Output the [x, y] coordinate of the center of the cell containing the given text.  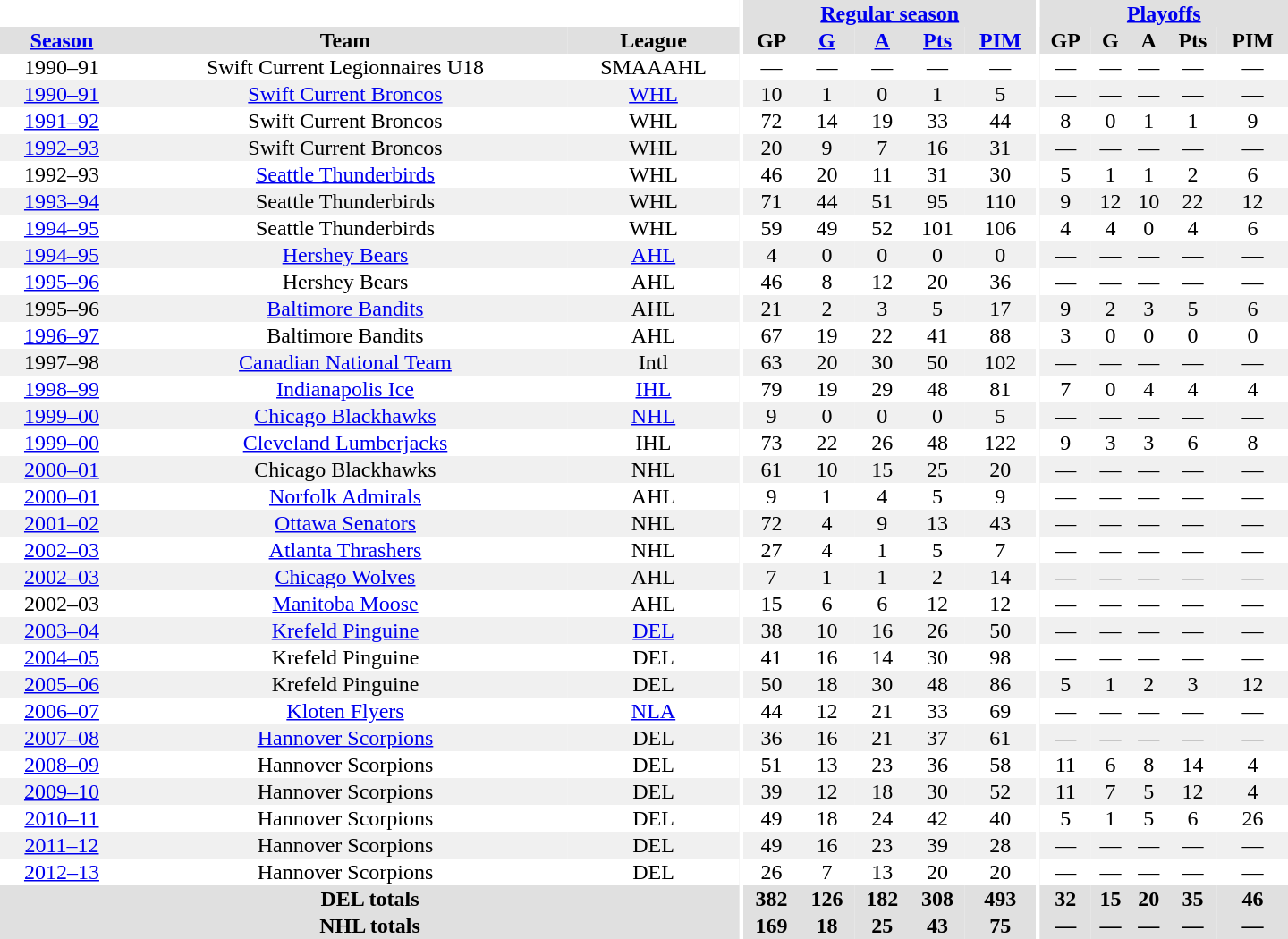
Norfolk Admirals [345, 496]
Indianapolis Ice [345, 389]
79 [772, 389]
27 [772, 550]
73 [772, 443]
2006–07 [62, 711]
182 [882, 899]
Season [62, 40]
88 [1000, 335]
40 [1000, 818]
Canadian National Team [345, 362]
69 [1000, 711]
169 [772, 926]
Ottawa Senators [345, 523]
24 [882, 818]
71 [772, 201]
95 [937, 201]
38 [772, 630]
126 [827, 899]
1993–94 [62, 201]
Manitoba Moose [345, 604]
NLA [653, 711]
2009–10 [62, 791]
NHL totals [370, 926]
2007–08 [62, 738]
League [653, 40]
493 [1000, 899]
Swift Current Legionnaires U18 [345, 67]
382 [772, 899]
308 [937, 899]
75 [1000, 926]
98 [1000, 657]
1991–92 [62, 121]
29 [882, 389]
35 [1193, 899]
42 [937, 818]
2005–06 [62, 684]
17 [1000, 309]
1996–97 [62, 335]
2008–09 [62, 765]
32 [1065, 899]
SMAAAHL [653, 67]
37 [937, 738]
2011–12 [62, 845]
2010–11 [62, 818]
86 [1000, 684]
122 [1000, 443]
101 [937, 228]
Regular season [890, 13]
2003–04 [62, 630]
58 [1000, 765]
63 [772, 362]
2012–13 [62, 872]
Intl [653, 362]
28 [1000, 845]
Atlanta Thrashers [345, 550]
1997–98 [62, 362]
2004–05 [62, 657]
DEL totals [370, 899]
106 [1000, 228]
Team [345, 40]
1998–99 [62, 389]
67 [772, 335]
Chicago Wolves [345, 577]
59 [772, 228]
Playoffs [1164, 13]
81 [1000, 389]
Cleveland Lumberjacks [345, 443]
110 [1000, 201]
2001–02 [62, 523]
Kloten Flyers [345, 711]
102 [1000, 362]
